Scan for the cell matching the given text and deliver its [x, y] coordinate at center. 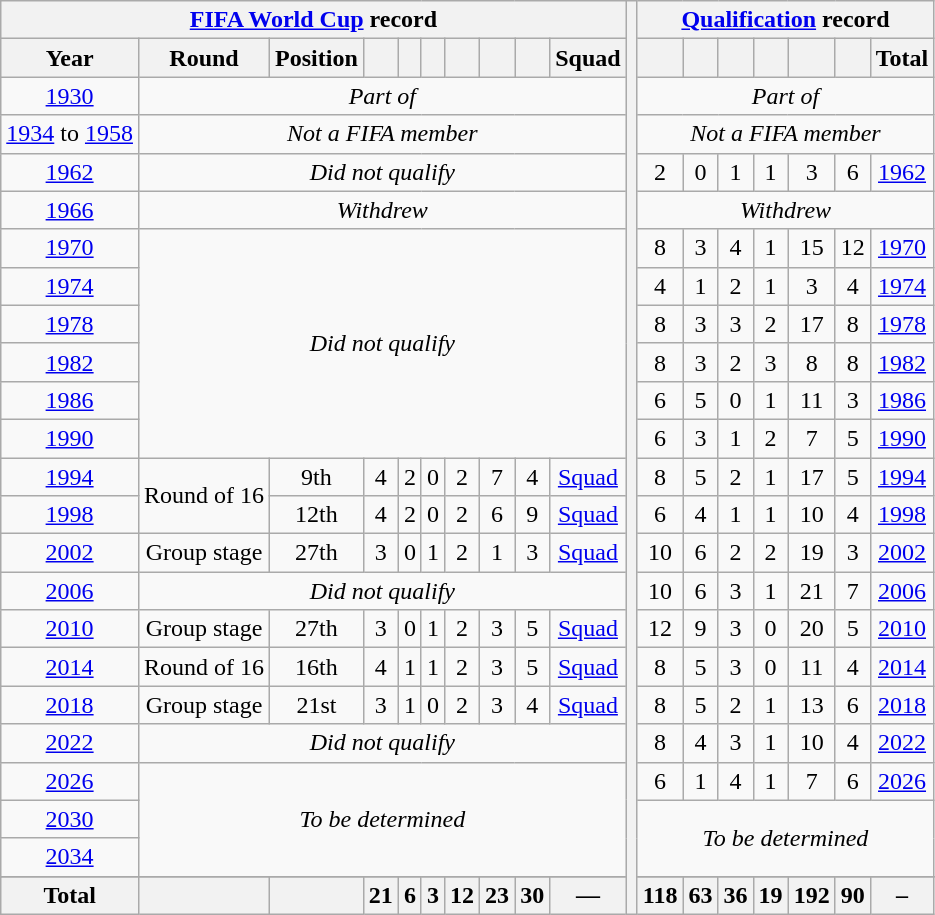
21st [317, 705]
192 [812, 895]
12th [317, 515]
Qualification record [786, 20]
15 [812, 248]
— [588, 895]
36 [736, 895]
90 [852, 895]
13 [812, 705]
Position [317, 58]
20 [812, 629]
118 [660, 895]
– [902, 895]
9th [317, 477]
FIFA World Cup record [314, 20]
30 [532, 895]
Round [204, 58]
16th [317, 667]
63 [700, 895]
1934 to 1958 [70, 134]
2034 [70, 857]
Year [70, 58]
1930 [70, 96]
2030 [70, 819]
23 [498, 895]
1966 [70, 210]
